Extract the [X, Y] coordinate from the center of the cell holding the provided text.  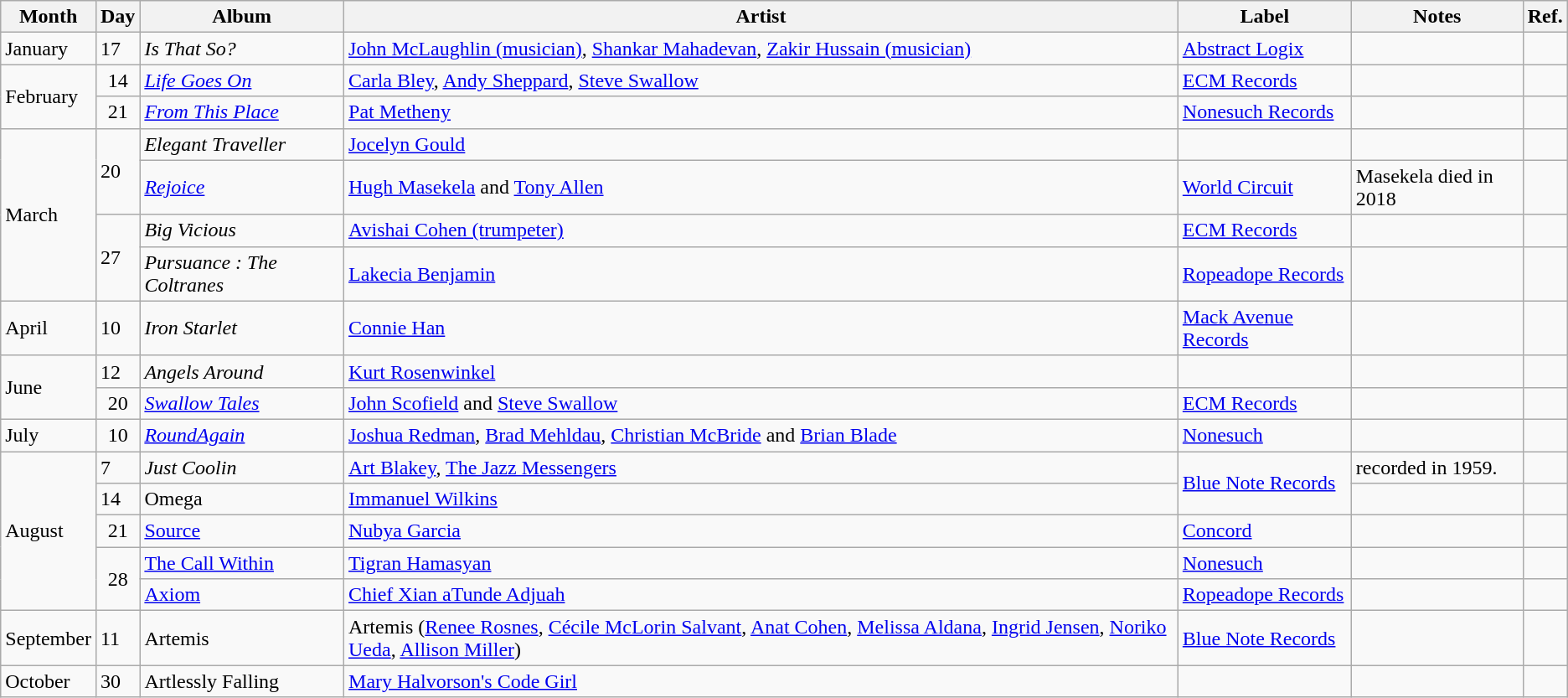
Month [49, 17]
March [49, 215]
Nonesuch Records [1265, 112]
RoundAgain [242, 435]
April [49, 328]
Carla Bley, Andy Sheppard, Steve Swallow [761, 80]
From This Place [242, 112]
Just Coolin [242, 467]
July [49, 435]
Mack Avenue Records [1265, 328]
Kurt Rosenwinkel [761, 371]
Iron Starlet [242, 328]
Jocelyn Gould [761, 144]
August [49, 530]
Lakecia Benjamin [761, 273]
The Call Within [242, 563]
Swallow Tales [242, 403]
Pat Metheny [761, 112]
Chief Xian aTunde Adjuah [761, 595]
Abstract Logix [1265, 49]
Label [1265, 17]
Big Vicious [242, 230]
Connie Han [761, 328]
Joshua Redman, Brad Mehldau, Christian McBride and Brian Blade [761, 435]
Rejoice [242, 188]
World Circuit [1265, 188]
Album [242, 17]
Masekela died in 2018 [1437, 188]
Elegant Traveller [242, 144]
February [49, 96]
Is That So? [242, 49]
Concord [1265, 531]
17 [117, 49]
11 [117, 639]
Artist [761, 17]
Life Goes On [242, 80]
Source [242, 531]
Notes [1437, 17]
September [49, 639]
12 [117, 371]
October [49, 681]
Artemis [242, 639]
7 [117, 467]
Omega [242, 499]
Angels Around [242, 371]
Pursuance : The Coltranes [242, 273]
Hugh Masekela and Tony Allen [761, 188]
Avishai Cohen (trumpeter) [761, 230]
Day [117, 17]
John McLaughlin (musician), Shankar Mahadevan, Zakir Hussain (musician) [761, 49]
Axiom [242, 595]
Ref. [1545, 17]
28 [117, 579]
recorded in 1959. [1437, 467]
June [49, 387]
Artlessly Falling [242, 681]
Nubya Garcia [761, 531]
Artemis (Renee Rosnes, Cécile McLorin Salvant, Anat Cohen, Melissa Aldana, Ingrid Jensen, Noriko Ueda, Allison Miller) [761, 639]
Tigran Hamasyan [761, 563]
John Scofield and Steve Swallow [761, 403]
30 [117, 681]
Immanuel Wilkins [761, 499]
Art Blakey, The Jazz Messengers [761, 467]
January [49, 49]
Mary Halvorson's Code Girl [761, 681]
27 [117, 258]
